Detect which cell encompasses the target text, then output its (x, y) center coordinate. 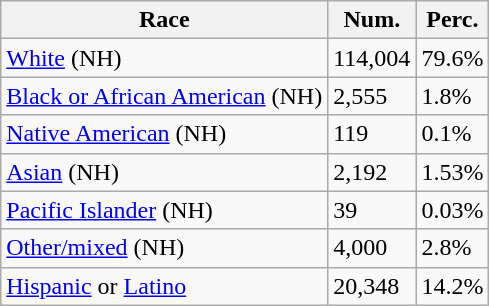
4,000 (372, 248)
2.8% (452, 248)
Black or African American (NH) (164, 96)
0.03% (452, 210)
White (NH) (164, 58)
20,348 (372, 286)
39 (372, 210)
Other/mixed (NH) (164, 248)
0.1% (452, 134)
Asian (NH) (164, 172)
Perc. (452, 20)
119 (372, 134)
114,004 (372, 58)
2,555 (372, 96)
Num. (372, 20)
Race (164, 20)
1.8% (452, 96)
Hispanic or Latino (164, 286)
Native American (NH) (164, 134)
79.6% (452, 58)
14.2% (452, 286)
1.53% (452, 172)
Pacific Islander (NH) (164, 210)
2,192 (372, 172)
